Output the (x, y) coordinate of the center of the cell containing the given text.  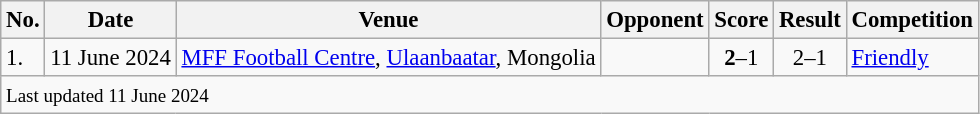
Opponent (655, 20)
MFF Football Centre, Ulaanbaatar, Mongolia (388, 58)
Competition (912, 20)
Result (810, 20)
No. (23, 20)
Date (110, 20)
Venue (388, 20)
Friendly (912, 58)
Last updated 11 June 2024 (490, 95)
Score (742, 20)
1. (23, 58)
11 June 2024 (110, 58)
